For the text-containing cell, return its midpoint in [X, Y] coordinate format. 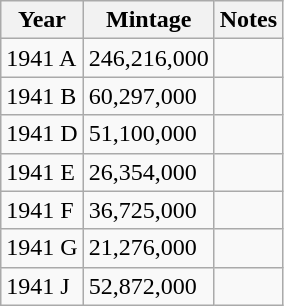
1941 J [42, 286]
21,276,000 [148, 248]
36,725,000 [148, 210]
1941 F [42, 210]
1941 E [42, 172]
Notes [248, 20]
51,100,000 [148, 134]
1941 A [42, 58]
1941 D [42, 134]
Year [42, 20]
52,872,000 [148, 286]
Mintage [148, 20]
60,297,000 [148, 96]
246,216,000 [148, 58]
26,354,000 [148, 172]
1941 G [42, 248]
1941 B [42, 96]
